Detect which cell encompasses the target text, then output its (x, y) center coordinate. 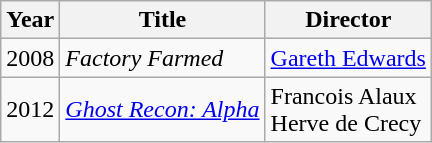
2008 (30, 58)
2012 (30, 110)
Title (162, 20)
Director (348, 20)
Gareth Edwards (348, 58)
Francois AlauxHerve de Crecy (348, 110)
Ghost Recon: Alpha (162, 110)
Factory Farmed (162, 58)
Year (30, 20)
